Locate the cell with the specified text and output its (x, y) center coordinate. 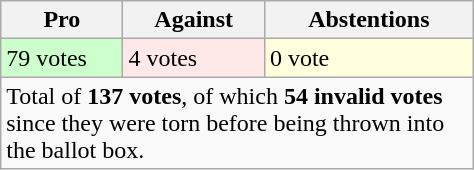
Abstentions (368, 20)
0 vote (368, 58)
Against (194, 20)
Total of 137 votes, of which 54 invalid votes since they were torn before being thrown into the ballot box. (237, 123)
Pro (62, 20)
4 votes (194, 58)
79 votes (62, 58)
